Locate the cell with the specified text and output its [x, y] center coordinate. 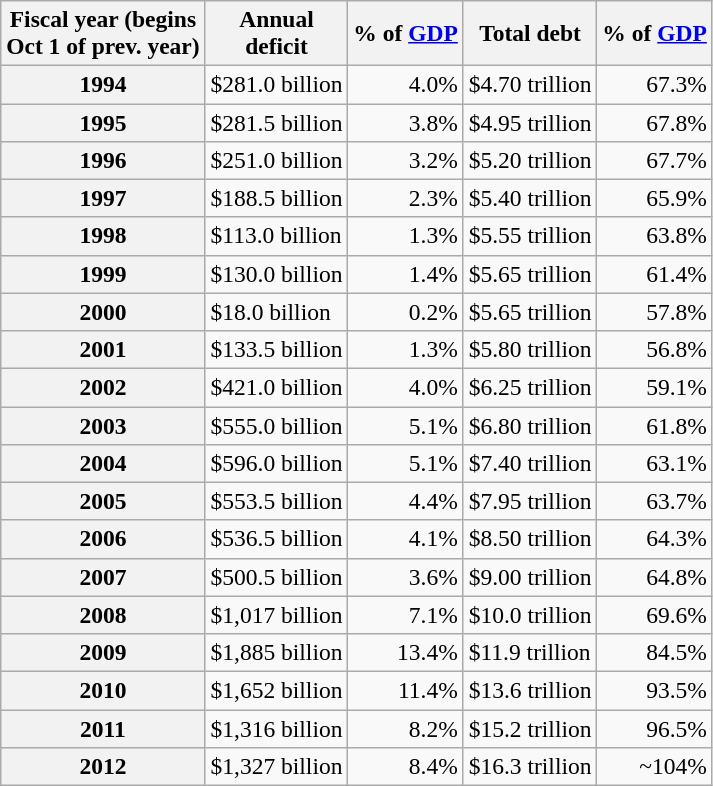
$1,885 billion [276, 652]
2000 [103, 312]
$5.80 trillion [530, 349]
2010 [103, 690]
$553.5 billion [276, 501]
1998 [103, 236]
$281.5 billion [276, 122]
4.4% [406, 501]
$18.0 billion [276, 312]
7.1% [406, 615]
11.4% [406, 690]
2007 [103, 577]
2005 [103, 501]
93.5% [654, 690]
1995 [103, 122]
67.8% [654, 122]
$133.5 billion [276, 349]
64.8% [654, 577]
$251.0 billion [276, 160]
$1,652 billion [276, 690]
$5.20 trillion [530, 160]
$15.2 trillion [530, 728]
8.2% [406, 728]
61.4% [654, 274]
2.3% [406, 198]
$281.0 billion [276, 84]
8.4% [406, 766]
$113.0 billion [276, 236]
Fiscal year (begins Oct 1 of prev. year) [103, 32]
$11.9 trillion [530, 652]
$6.25 trillion [530, 387]
$130.0 billion [276, 274]
67.7% [654, 160]
69.6% [654, 615]
$13.6 trillion [530, 690]
2008 [103, 615]
3.8% [406, 122]
$1,017 billion [276, 615]
2012 [103, 766]
3.2% [406, 160]
$16.3 trillion [530, 766]
2004 [103, 463]
1994 [103, 84]
$596.0 billion [276, 463]
96.5% [654, 728]
$555.0 billion [276, 425]
63.1% [654, 463]
84.5% [654, 652]
Total debt [530, 32]
$1,316 billion [276, 728]
63.7% [654, 501]
1.4% [406, 274]
$7.95 trillion [530, 501]
1996 [103, 160]
$4.95 trillion [530, 122]
57.8% [654, 312]
$8.50 trillion [530, 539]
$5.55 trillion [530, 236]
2003 [103, 425]
59.1% [654, 387]
65.9% [654, 198]
1997 [103, 198]
3.6% [406, 577]
0.2% [406, 312]
2002 [103, 387]
2006 [103, 539]
2011 [103, 728]
67.3% [654, 84]
$9.00 trillion [530, 577]
~104% [654, 766]
2001 [103, 349]
13.4% [406, 652]
Annual deficit [276, 32]
$7.40 trillion [530, 463]
$536.5 billion [276, 539]
2009 [103, 652]
$10.0 trillion [530, 615]
$421.0 billion [276, 387]
$500.5 billion [276, 577]
$4.70 trillion [530, 84]
$1,327 billion [276, 766]
4.1% [406, 539]
63.8% [654, 236]
56.8% [654, 349]
$5.40 trillion [530, 198]
64.3% [654, 539]
61.8% [654, 425]
1999 [103, 274]
$188.5 billion [276, 198]
$6.80 trillion [530, 425]
